Determine the (x, y) coordinate at the center of the cell enclosing the given text.  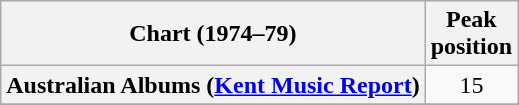
15 (471, 85)
Australian Albums (Kent Music Report) (213, 85)
Chart (1974–79) (213, 34)
Peakposition (471, 34)
